Identify which cell holds the provided text, then report its [X, Y] central coordinate. 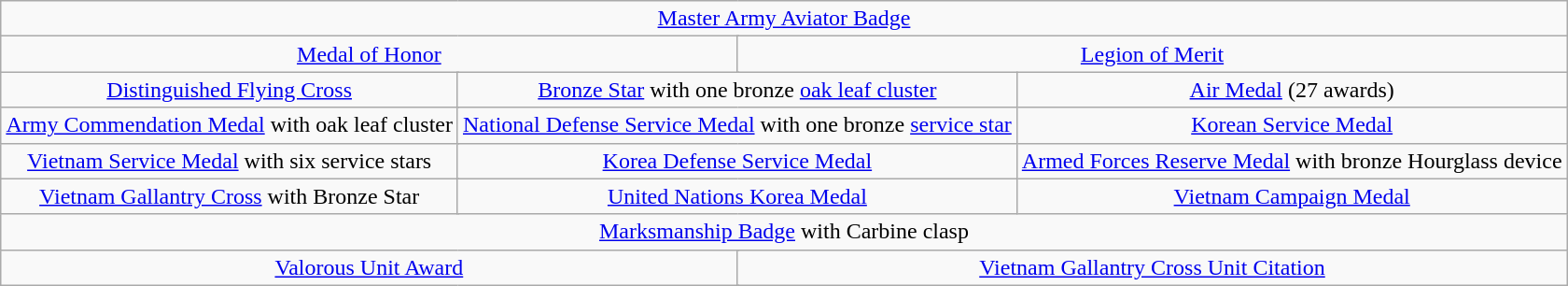
Korean Service Medal [1292, 125]
National Defense Service Medal with one bronze service star [737, 125]
Vietnam Service Medal with six service stars [230, 161]
Vietnam Gallantry Cross Unit Citation [1152, 267]
Korea Defense Service Medal [737, 161]
Vietnam Campaign Medal [1292, 196]
Marksmanship Badge with Carbine clasp [784, 232]
Medal of Honor [370, 54]
Legion of Merit [1152, 54]
Air Medal (27 awards) [1292, 90]
Vietnam Gallantry Cross with Bronze Star [230, 196]
Army Commendation Medal with oak leaf cluster [230, 125]
Master Army Aviator Badge [784, 19]
Distinguished Flying Cross [230, 90]
Valorous Unit Award [370, 267]
Armed Forces Reserve Medal with bronze Hourglass device [1292, 161]
United Nations Korea Medal [737, 196]
Bronze Star with one bronze oak leaf cluster [737, 90]
